Detect which cell encompasses the target text, then output its (X, Y) center coordinate. 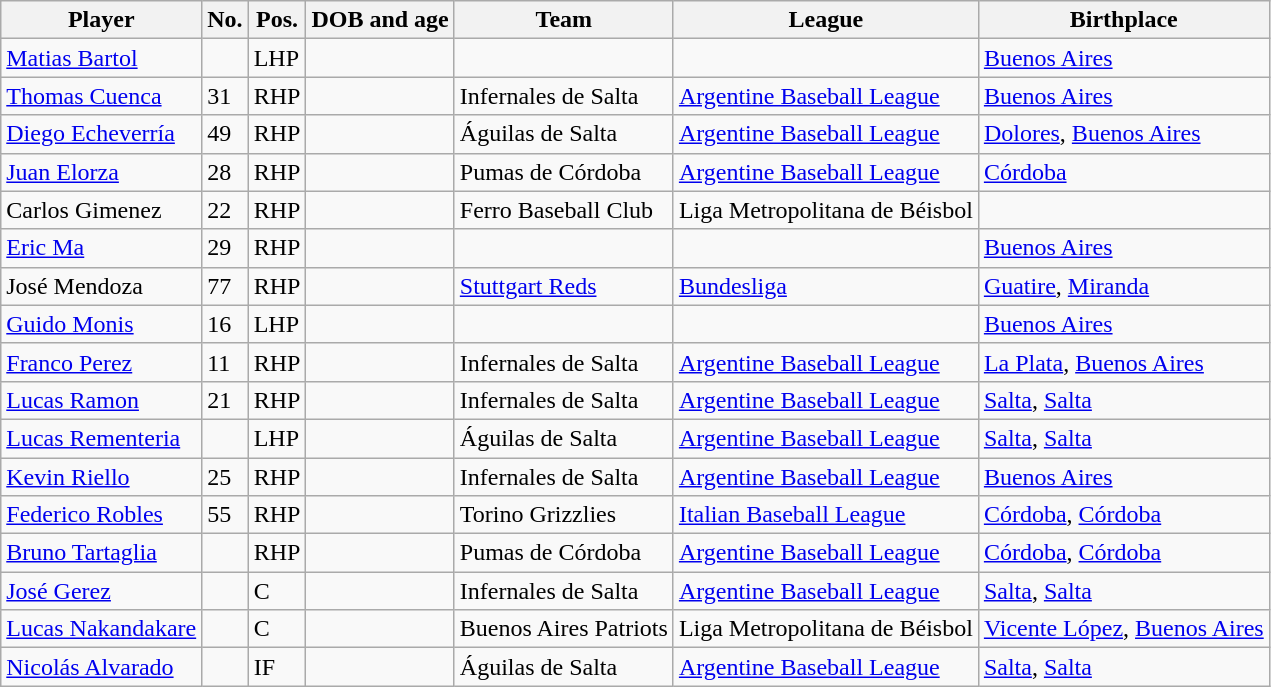
Thomas Cuenca (102, 96)
Juan Elorza (102, 172)
Franco Perez (102, 362)
Guido Monis (102, 324)
Carlos Gimenez (102, 210)
Córdoba (1124, 172)
José Mendoza (102, 286)
16 (225, 324)
Ferro Baseball Club (564, 210)
DOB and age (380, 20)
Lucas Nakandakare (102, 629)
IF (277, 667)
Nicolás Alvarado (102, 667)
29 (225, 248)
Bruno Tartaglia (102, 553)
Pos. (277, 20)
Matias Bartol (102, 58)
21 (225, 400)
55 (225, 515)
Birthplace (1124, 20)
Federico Robles (102, 515)
Stuttgart Reds (564, 286)
José Gerez (102, 591)
Dolores, Buenos Aires (1124, 134)
Eric Ma (102, 248)
Diego Echeverría (102, 134)
Lucas Ramon (102, 400)
No. (225, 20)
Team (564, 20)
Bundesliga (826, 286)
Torino Grizzlies (564, 515)
Player (102, 20)
25 (225, 477)
22 (225, 210)
Guatire, Miranda (1124, 286)
31 (225, 96)
49 (225, 134)
11 (225, 362)
77 (225, 286)
28 (225, 172)
Vicente López, Buenos Aires (1124, 629)
Lucas Rementeria (102, 438)
Italian Baseball League (826, 515)
League (826, 20)
Buenos Aires Patriots (564, 629)
La Plata, Buenos Aires (1124, 362)
Kevin Riello (102, 477)
